Extract the [X, Y] coordinate from the center of the cell holding the provided text.  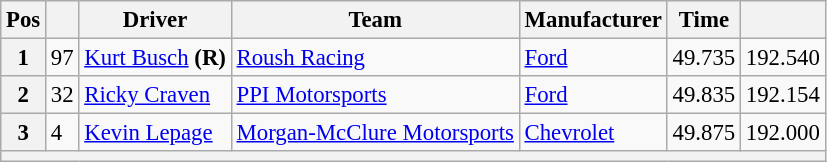
49.835 [704, 95]
Kevin Lepage [155, 133]
192.000 [784, 133]
Morgan-McClure Motorsports [375, 133]
Roush Racing [375, 58]
3 [24, 133]
PPI Motorsports [375, 95]
Ricky Craven [155, 95]
Chevrolet [593, 133]
49.875 [704, 133]
1 [24, 58]
Pos [24, 20]
2 [24, 95]
Manufacturer [593, 20]
49.735 [704, 58]
Time [704, 20]
Team [375, 20]
32 [62, 95]
Kurt Busch (R) [155, 58]
97 [62, 58]
4 [62, 133]
192.540 [784, 58]
Driver [155, 20]
192.154 [784, 95]
